Capture the cell that displays the provided text and extract its (x, y) central coordinate. 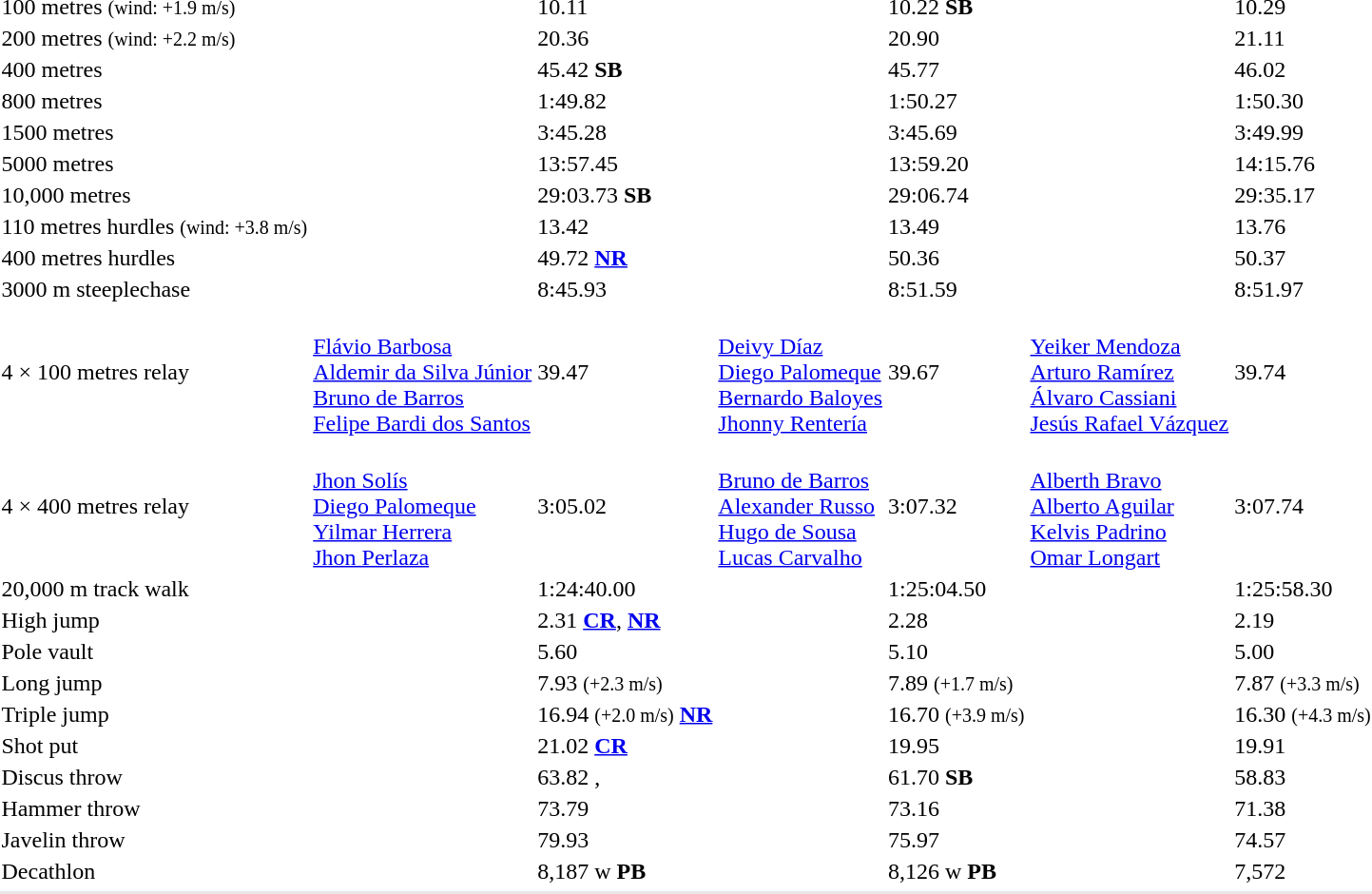
39.47 (626, 372)
1:50.27 (956, 101)
20,000 m track walk (154, 589)
7.89 (+1.7 m/s) (956, 683)
7.87 (+3.3 m/s) (1303, 683)
3000 m steeplechase (154, 289)
Deivy DíazDiego PalomequeBernardo BaloyesJhonny Rentería (801, 372)
Long jump (154, 683)
45.42 SB (626, 69)
5.60 (626, 651)
19.91 (1303, 746)
110 metres hurdles (wind: +3.8 m/s) (154, 226)
400 metres (154, 69)
13.42 (626, 226)
7.93 (+2.3 m/s) (626, 683)
1:25:04.50 (956, 589)
Shot put (154, 746)
45.77 (956, 69)
50.36 (956, 258)
29:06.74 (956, 195)
7,572 (1303, 871)
3:07.32 (956, 506)
13:59.20 (956, 164)
1:50.30 (1303, 101)
8:51.97 (1303, 289)
8,187 w PB (626, 871)
5.10 (956, 651)
1:24:40.00 (626, 589)
20.90 (956, 38)
13.76 (1303, 226)
High jump (154, 620)
79.93 (626, 840)
Jhon SolísDiego PalomequeYilmar HerreraJhon Perlaza (422, 506)
1:49.82 (626, 101)
2.28 (956, 620)
39.74 (1303, 372)
29:35.17 (1303, 195)
16.30 (+4.3 m/s) (1303, 714)
21.11 (1303, 38)
3:07.74 (1303, 506)
73.16 (956, 808)
16.94 (+2.0 m/s) NR (626, 714)
200 metres (wind: +2.2 m/s) (154, 38)
8:45.93 (626, 289)
800 metres (154, 101)
5.00 (1303, 651)
Bruno de BarrosAlexander RussoHugo de SousaLucas Carvalho (801, 506)
Decathlon (154, 871)
2.19 (1303, 620)
Discus throw (154, 777)
3:05.02 (626, 506)
58.83 (1303, 777)
13:57.45 (626, 164)
10,000 metres (154, 195)
Alberth BravoAlberto AguilarKelvis PadrinoOmar Longart (1130, 506)
14:15.76 (1303, 164)
Triple jump (154, 714)
8:51.59 (956, 289)
20.36 (626, 38)
4 × 400 metres relay (154, 506)
21.02 CR (626, 746)
73.79 (626, 808)
49.72 NR (626, 258)
3:45.28 (626, 132)
39.67 (956, 372)
46.02 (1303, 69)
71.38 (1303, 808)
61.70 SB (956, 777)
1:25:58.30 (1303, 589)
16.70 (+3.9 m/s) (956, 714)
Pole vault (154, 651)
3:45.69 (956, 132)
Hammer throw (154, 808)
Yeiker MendozaArturo RamírezÁlvaro CassianiJesús Rafael Vázquez (1130, 372)
63.82 , (626, 777)
13.49 (956, 226)
400 metres hurdles (154, 258)
75.97 (956, 840)
3:49.99 (1303, 132)
19.95 (956, 746)
74.57 (1303, 840)
2.31 CR, NR (626, 620)
50.37 (1303, 258)
29:03.73 SB (626, 195)
Javelin throw (154, 840)
4 × 100 metres relay (154, 372)
8,126 w PB (956, 871)
Flávio BarbosaAldemir da Silva JúniorBruno de BarrosFelipe Bardi dos Santos (422, 372)
5000 metres (154, 164)
1500 metres (154, 132)
